Detect which cell encompasses the target text, then output its (x, y) center coordinate. 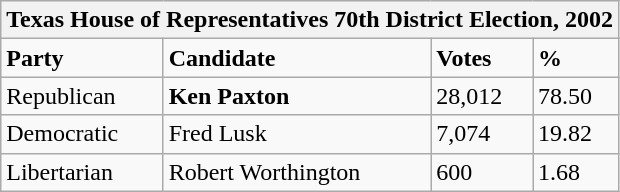
78.50 (575, 96)
Candidate (297, 58)
7,074 (482, 134)
Republican (82, 96)
Texas House of Representatives 70th District Election, 2002 (310, 20)
Votes (482, 58)
Robert Worthington (297, 172)
28,012 (482, 96)
% (575, 58)
Ken Paxton (297, 96)
Libertarian (82, 172)
Fred Lusk (297, 134)
600 (482, 172)
19.82 (575, 134)
Democratic (82, 134)
1.68 (575, 172)
Party (82, 58)
